Search for the cell housing the specified text and yield its (x, y) center coordinate. 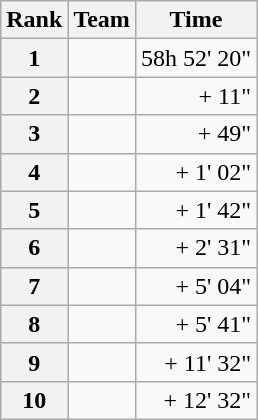
+ 2' 31" (196, 248)
Rank (34, 20)
9 (34, 362)
+ 5' 04" (196, 286)
6 (34, 248)
+ 5' 41" (196, 324)
Team (102, 20)
3 (34, 134)
+ 11' 32" (196, 362)
+ 1' 02" (196, 172)
+ 1' 42" (196, 210)
7 (34, 286)
5 (34, 210)
10 (34, 400)
58h 52' 20" (196, 58)
2 (34, 96)
+ 11" (196, 96)
1 (34, 58)
+ 12' 32" (196, 400)
+ 49" (196, 134)
4 (34, 172)
8 (34, 324)
Time (196, 20)
